Return (x, y) of the center of cell containing provided text 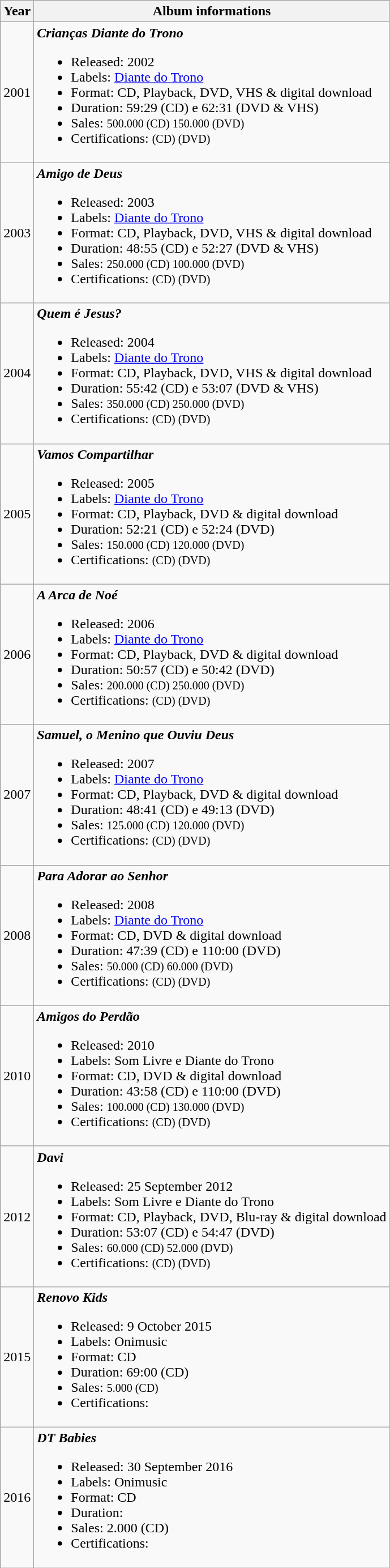
Renovo KidsReleased: 9 October 2015Labels: OnimusicFormat: CDDuration: 69:00 (CD)Sales: 5.000 (CD)Certifications: (212, 1357)
2010 (17, 1076)
2008 (17, 935)
2004 (17, 373)
Album informations (212, 11)
2015 (17, 1357)
2007 (17, 795)
DT BabiesReleased: 30 September 2016Labels: OnimusicFormat: CDDuration:Sales: 2.000 (CD)Certifications: (212, 1497)
2005 (17, 514)
2001 (17, 92)
2006 (17, 654)
2016 (17, 1497)
Year (17, 11)
2012 (17, 1216)
2003 (17, 233)
